Search for the cell housing the specified text and yield its (X, Y) center coordinate. 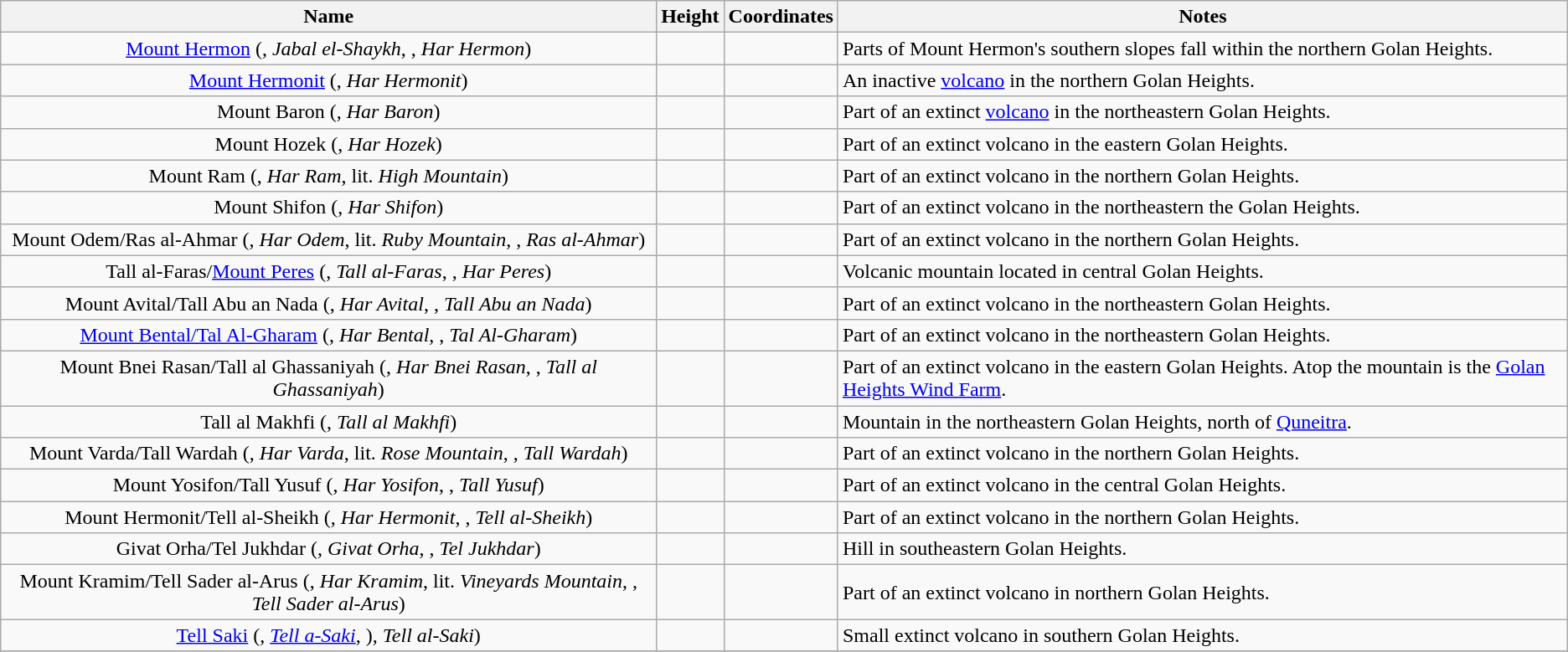
Mount Bnei Rasan/Tall al Ghassaniyah (, Har Bnei Rasan, , Tall al Ghassaniyah) (328, 378)
Part of an extinct volcano in the eastern Golan Heights. (1203, 144)
Small extinct volcano in southern Golan Heights. (1203, 635)
Tall al Makhfi (, Tall al Makhfi) (328, 421)
Mount Shifon (, Har Shifon) (328, 208)
Mount Ram (, Har Ram, lit. High Mountain) (328, 176)
Mount Hermon (, Jabal el-Shaykh, , Har Hermon) (328, 49)
An inactive volcano in the northern Golan Heights. (1203, 80)
Parts of Mount Hermon's southern slopes fall within the northern Golan Heights. (1203, 49)
Mount Hermonit (, Har Hermonit) (328, 80)
Mount Kramim/Tell Sader al-Arus (, Har Kramim, lit. Vineyards Mountain, , Tell Sader al-Arus) (328, 593)
Name (328, 17)
Notes (1203, 17)
Mount Hozek (, Har Hozek) (328, 144)
Coordinates (781, 17)
Tall al-Faras/Mount Peres (, Tall al-Faras, , Har Peres) (328, 271)
Hill in southeastern Golan Heights. (1203, 549)
Mount Varda/Tall Wardah (, Har Varda, lit. Rose Mountain, , Tall Wardah) (328, 454)
Givat Orha/Tel Jukhdar (, Givat Orha, , Tel Jukhdar) (328, 549)
Mount Yosifon/Tall Yusuf (, Har Yosifon, , Tall Yusuf) (328, 485)
Part of an extinct volcano in the eastern Golan Heights. Atop the mountain is the Golan Heights Wind Farm. (1203, 378)
Part of an extinct volcano in the northeastern the Golan Heights. (1203, 208)
Volcanic mountain located in central Golan Heights. (1203, 271)
Mount Hermonit/Tell al-Sheikh (, Har Hermonit, , Tell al-Sheikh) (328, 517)
Mount Baron (, Har Baron) (328, 112)
Mount Bental/Tal Al-Gharam (, Har Bental, , Tal Al-Gharam) (328, 335)
Mount Odem/Ras al-Ahmar (, Har Odem, lit. Ruby Mountain, , Ras al-Ahmar) (328, 239)
Part of an extinct volcano in northern Golan Heights. (1203, 593)
Mountain in the northeastern Golan Heights, north of Quneitra. (1203, 421)
Part of an extinct volcano in the central Golan Heights. (1203, 485)
Mount Avital/Tall Abu an Nada (, Har Avital, , Tall Abu an Nada) (328, 303)
Height (690, 17)
Tell Saki (, Tell a-Saki, ), Tell al-Saki) (328, 635)
